Output the (x, y) coordinate of the center of the cell containing the given text.  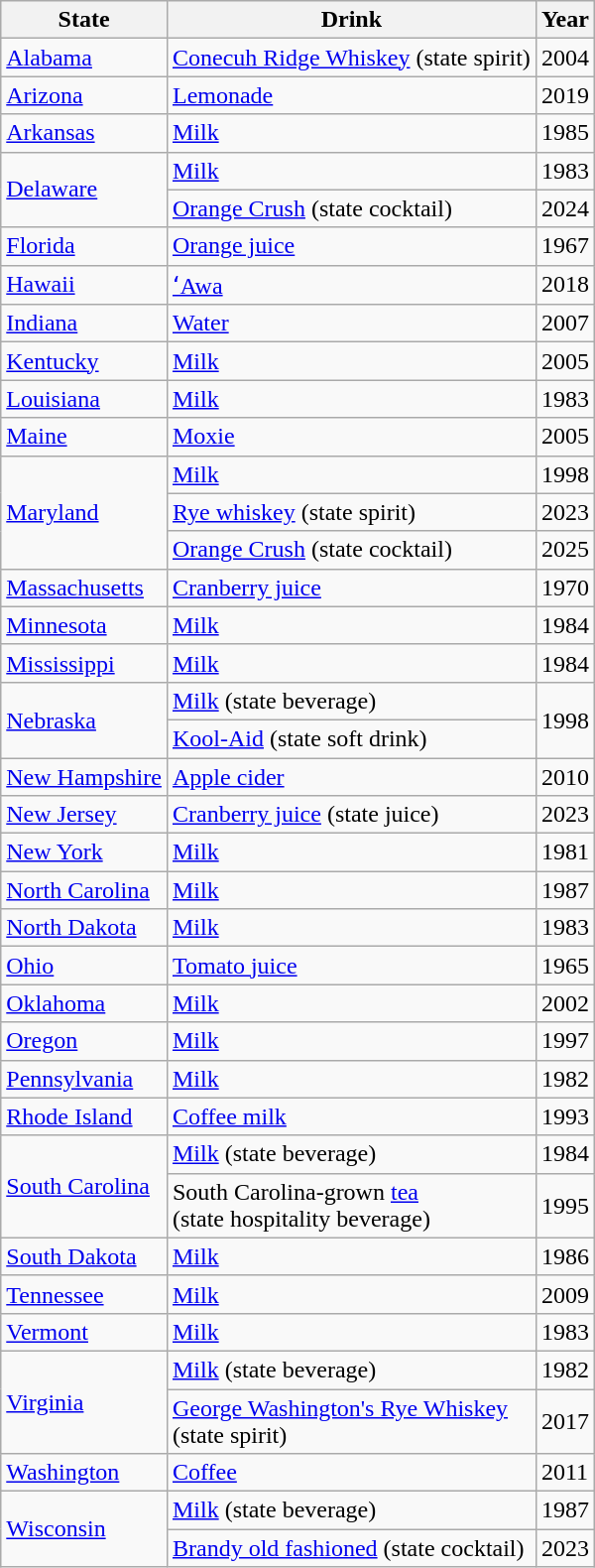
Year (565, 20)
1970 (565, 588)
Ohio (84, 966)
Kool-Aid (state soft drink) (351, 738)
Washington (84, 1473)
Massachusetts (84, 588)
Oklahoma (84, 1003)
George Washington's Rye Whiskey(state spirit) (351, 1421)
1967 (565, 246)
Orange juice (351, 246)
Pennsylvania (84, 1079)
Water (351, 324)
2018 (565, 285)
Apple cider (351, 777)
Minnesota (84, 625)
Drink (351, 20)
Lemonade (351, 95)
Tennessee (84, 1294)
Moxie (351, 437)
1965 (565, 966)
2009 (565, 1294)
Nebraska (84, 719)
North Dakota (84, 928)
2007 (565, 324)
Kentucky (84, 361)
1993 (565, 1116)
North Carolina (84, 890)
Brandy old fashioned (state cocktail) (351, 1548)
1995 (565, 1205)
2011 (565, 1473)
1997 (565, 1041)
Arizona (84, 95)
Coffee milk (351, 1116)
Alabama (84, 58)
Coffee (351, 1473)
South Carolina (84, 1187)
1981 (565, 852)
New York (84, 852)
New Jersey (84, 815)
Tomato juice (351, 966)
State (84, 20)
2025 (565, 550)
Cranberry juice (351, 588)
2002 (565, 1003)
Wisconsin (84, 1529)
Arkansas (84, 133)
2004 (565, 58)
South Carolina-grown tea(state hospitality beverage) (351, 1205)
Indiana (84, 324)
Louisiana (84, 399)
Hawaii (84, 285)
Conecuh Ridge Whiskey (state spirit) (351, 58)
Vermont (84, 1332)
1986 (565, 1256)
2019 (565, 95)
New Hampshire (84, 777)
South Dakota (84, 1256)
Oregon (84, 1041)
2024 (565, 208)
Delaware (84, 190)
1985 (565, 133)
Virginia (84, 1401)
2017 (565, 1421)
Florida (84, 246)
Mississippi (84, 663)
2010 (565, 777)
Rhode Island (84, 1116)
Cranberry juice (state juice) (351, 815)
ʻAwa (351, 285)
Rye whiskey (state spirit) (351, 512)
Maryland (84, 512)
Maine (84, 437)
